Pinpoint the cell where the given text exists, returning its [x, y] midpoint coordinate. 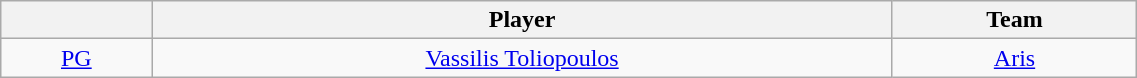
PG [76, 58]
Aris [1014, 58]
Team [1014, 20]
Vassilis Toliopoulos [522, 58]
Player [522, 20]
